Scan for the cell matching the given text and deliver its (X, Y) coordinate at center. 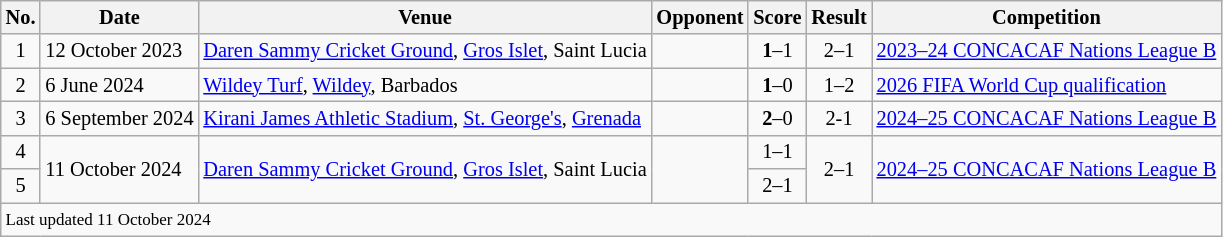
Opponent (700, 17)
6 September 2024 (119, 118)
6 June 2024 (119, 85)
Venue (424, 17)
3 (21, 118)
1–2 (838, 85)
2 (21, 85)
5 (21, 186)
Last updated 11 October 2024 (611, 219)
Competition (1047, 17)
4 (21, 152)
2026 FIFA World Cup qualification (1047, 85)
2-1 (838, 118)
1–0 (777, 85)
Kirani James Athletic Stadium, St. George's, Grenada (424, 118)
11 October 2024 (119, 168)
No. (21, 17)
2–0 (777, 118)
Date (119, 17)
Result (838, 17)
1 (21, 51)
12 October 2023 (119, 51)
Score (777, 17)
2023–24 CONCACAF Nations League B (1047, 51)
Wildey Turf, Wildey, Barbados (424, 85)
